Determine the [X, Y] coordinate at the center of the cell enclosing the given text.  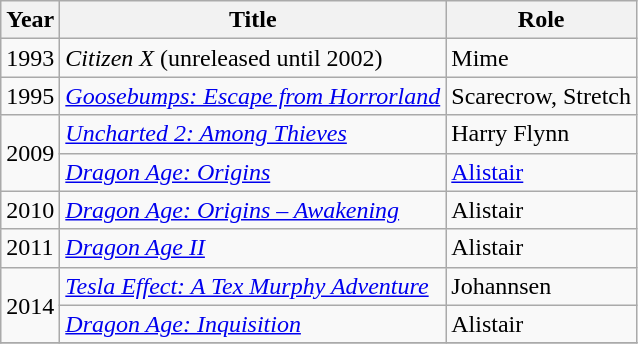
Tesla Effect: A Tex Murphy Adventure [253, 286]
Johannsen [542, 286]
Mime [542, 58]
1995 [30, 96]
2011 [30, 248]
Year [30, 20]
2014 [30, 305]
Citizen X (unreleased until 2002) [253, 58]
Role [542, 20]
Title [253, 20]
Dragon Age: Origins – Awakening [253, 210]
Dragon Age: Inquisition [253, 324]
2009 [30, 153]
Harry Flynn [542, 134]
Scarecrow, Stretch [542, 96]
Dragon Age: Origins [253, 172]
Goosebumps: Escape from Horrorland [253, 96]
Dragon Age II [253, 248]
Uncharted 2: Among Thieves [253, 134]
2010 [30, 210]
1993 [30, 58]
